Locate the cell with the specified text and output its [X, Y] center coordinate. 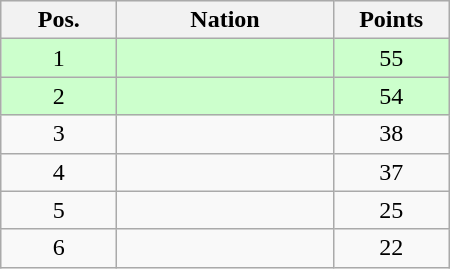
55 [391, 58]
2 [59, 96]
22 [391, 248]
Points [391, 20]
1 [59, 58]
25 [391, 210]
Nation [225, 20]
4 [59, 172]
37 [391, 172]
5 [59, 210]
54 [391, 96]
Pos. [59, 20]
3 [59, 134]
38 [391, 134]
6 [59, 248]
